Locate the cell with the specified text and output its [X, Y] center coordinate. 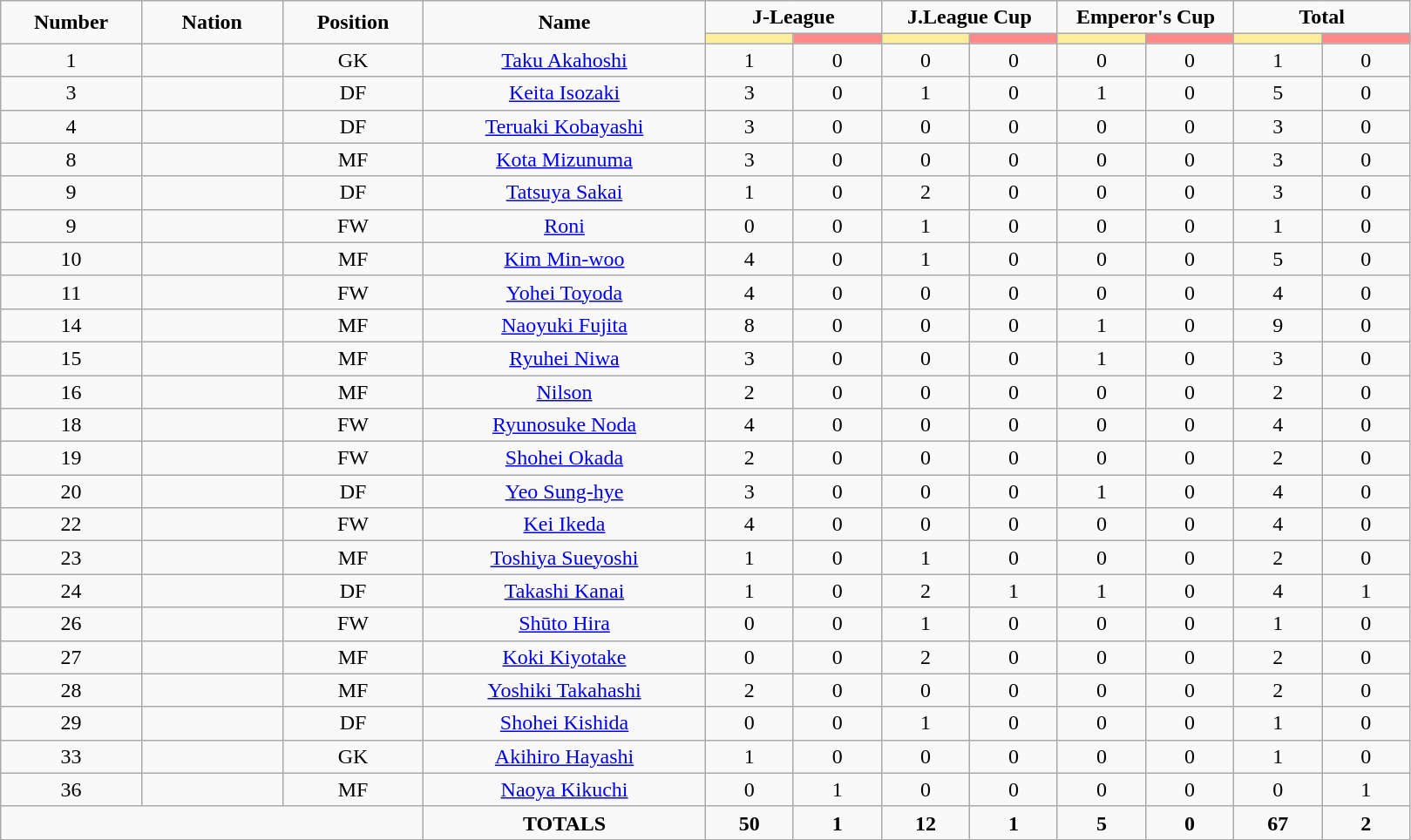
Toshiya Sueyoshi [565, 558]
20 [71, 491]
Shohei Kishida [565, 723]
67 [1278, 823]
J.League Cup [969, 17]
Position [353, 23]
Ryuhei Niwa [565, 358]
Kim Min-woo [565, 259]
14 [71, 325]
Roni [565, 226]
Takashi Kanai [565, 591]
Naoya Kikuchi [565, 789]
Naoyuki Fujita [565, 325]
36 [71, 789]
Tatsuya Sakai [565, 193]
50 [750, 823]
18 [71, 425]
26 [71, 624]
22 [71, 525]
Ryunosuke Noda [565, 425]
15 [71, 358]
11 [71, 292]
TOTALS [565, 823]
Shohei Okada [565, 458]
Yohei Toyoda [565, 292]
27 [71, 657]
Nilson [565, 391]
Yoshiki Takahashi [565, 690]
Keita Isozaki [565, 93]
J-League [793, 17]
19 [71, 458]
Emperor's Cup [1145, 17]
Total [1322, 17]
33 [71, 756]
Teruaki Kobayashi [565, 126]
29 [71, 723]
Name [565, 23]
Shūto Hira [565, 624]
12 [926, 823]
Kei Ikeda [565, 525]
24 [71, 591]
Number [71, 23]
Yeo Sung-hye [565, 491]
28 [71, 690]
Akihiro Hayashi [565, 756]
Koki Kiyotake [565, 657]
16 [71, 391]
Kota Mizunuma [565, 159]
23 [71, 558]
10 [71, 259]
Taku Akahoshi [565, 60]
Nation [212, 23]
